Return (X, Y) of the center of cell containing provided text 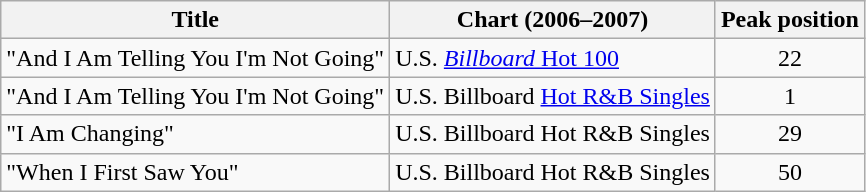
Title (196, 20)
"When I First Saw You" (196, 172)
29 (790, 134)
U.S. Billboard Hot 100 (553, 58)
50 (790, 172)
"I Am Changing" (196, 134)
Chart (2006–2007) (553, 20)
1 (790, 96)
Peak position (790, 20)
22 (790, 58)
